Extract the [X, Y] coordinate from the center of the cell holding the provided text.  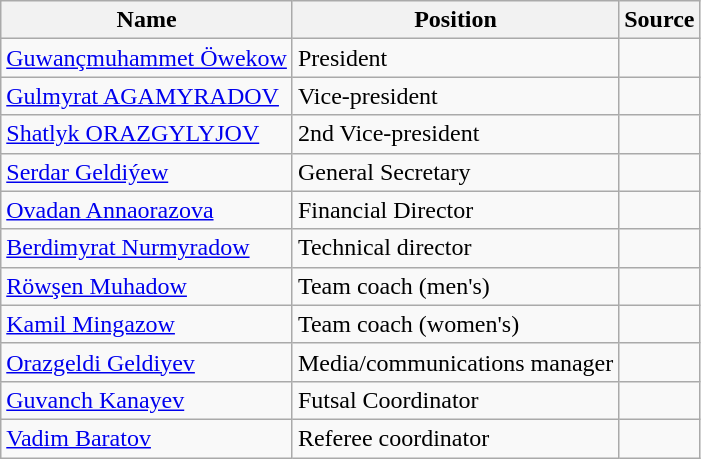
Source [660, 20]
Serdar Geldiýew [147, 172]
Team coach (women's) [455, 324]
Ovadan Annaorazova [147, 210]
Shatlyk ORAZGYLYJOV [147, 134]
Berdimyrat Nurmyradow [147, 248]
Gulmyrat AGAMYRADOV [147, 96]
President [455, 58]
Vice-president [455, 96]
Vadim Baratov [147, 438]
Technical director [455, 248]
General Secretary [455, 172]
Kamil Mingazow [147, 324]
Guvanch Kanayev [147, 400]
Position [455, 20]
Team coach (men's) [455, 286]
Media/communications manager [455, 362]
Guwançmuhammet Öwekow [147, 58]
2nd Vice-president [455, 134]
Futsal Coordinator [455, 400]
Financial Director [455, 210]
Röwşen Muhadow [147, 286]
Name [147, 20]
Referee coordinator [455, 438]
Orazgeldi Geldiyev [147, 362]
